Locate the cell with the specified text and output its (X, Y) center coordinate. 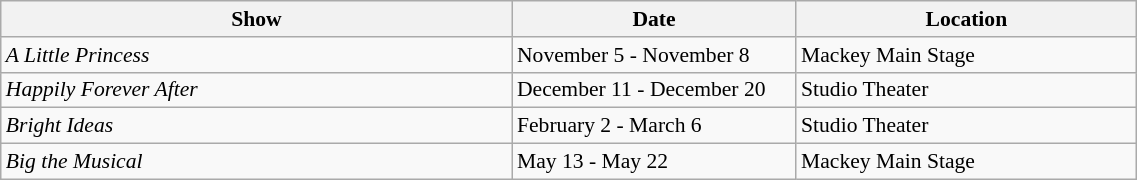
A Little Princess (256, 55)
Big the Musical (256, 162)
May 13 - May 22 (654, 162)
Happily Forever After (256, 90)
Bright Ideas (256, 126)
December 11 - December 20 (654, 90)
February 2 - March 6 (654, 126)
Show (256, 19)
Location (966, 19)
Date (654, 19)
November 5 - November 8 (654, 55)
